Detect which cell encompasses the target text, then output its [x, y] center coordinate. 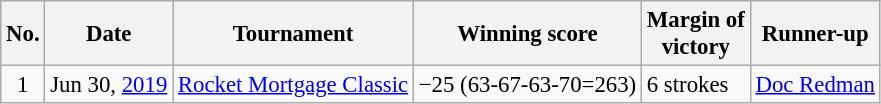
Jun 30, 2019 [109, 85]
1 [23, 85]
−25 (63-67-63-70=263) [527, 85]
No. [23, 34]
Runner-up [815, 34]
Doc Redman [815, 85]
Date [109, 34]
Rocket Mortgage Classic [294, 85]
6 strokes [696, 85]
Tournament [294, 34]
Margin ofvictory [696, 34]
Winning score [527, 34]
